Determine the [X, Y] coordinate at the center of the cell enclosing the given text.  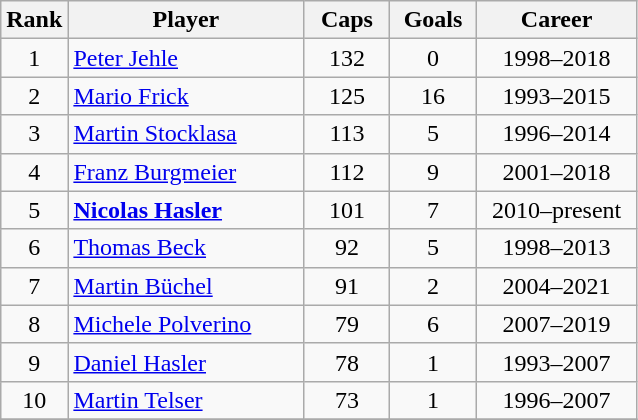
1996–2007 [556, 400]
8 [34, 324]
1996–2014 [556, 134]
Michele Polverino [186, 324]
2010–present [556, 210]
16 [433, 96]
Daniel Hasler [186, 362]
10 [34, 400]
2004–2021 [556, 286]
132 [347, 58]
113 [347, 134]
Caps [347, 20]
Mario Frick [186, 96]
Nicolas Hasler [186, 210]
91 [347, 286]
2007–2019 [556, 324]
92 [347, 248]
79 [347, 324]
0 [433, 58]
Goals [433, 20]
4 [34, 172]
73 [347, 400]
Martin Telser [186, 400]
Career [556, 20]
1993–2007 [556, 362]
Martin Stocklasa [186, 134]
Player [186, 20]
1998–2013 [556, 248]
3 [34, 134]
2001–2018 [556, 172]
Peter Jehle [186, 58]
1993–2015 [556, 96]
112 [347, 172]
1998–2018 [556, 58]
78 [347, 362]
Franz Burgmeier [186, 172]
Rank [34, 20]
Thomas Beck [186, 248]
Martin Büchel [186, 286]
101 [347, 210]
125 [347, 96]
